Search for the cell housing the specified text and yield its [X, Y] center coordinate. 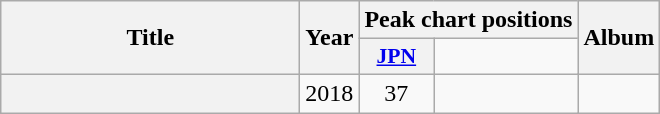
2018 [330, 93]
37 [396, 93]
Album [619, 38]
Title [150, 38]
Peak chart positions [468, 20]
JPN [396, 57]
Year [330, 38]
